Detect which cell encompasses the target text, then output its [X, Y] center coordinate. 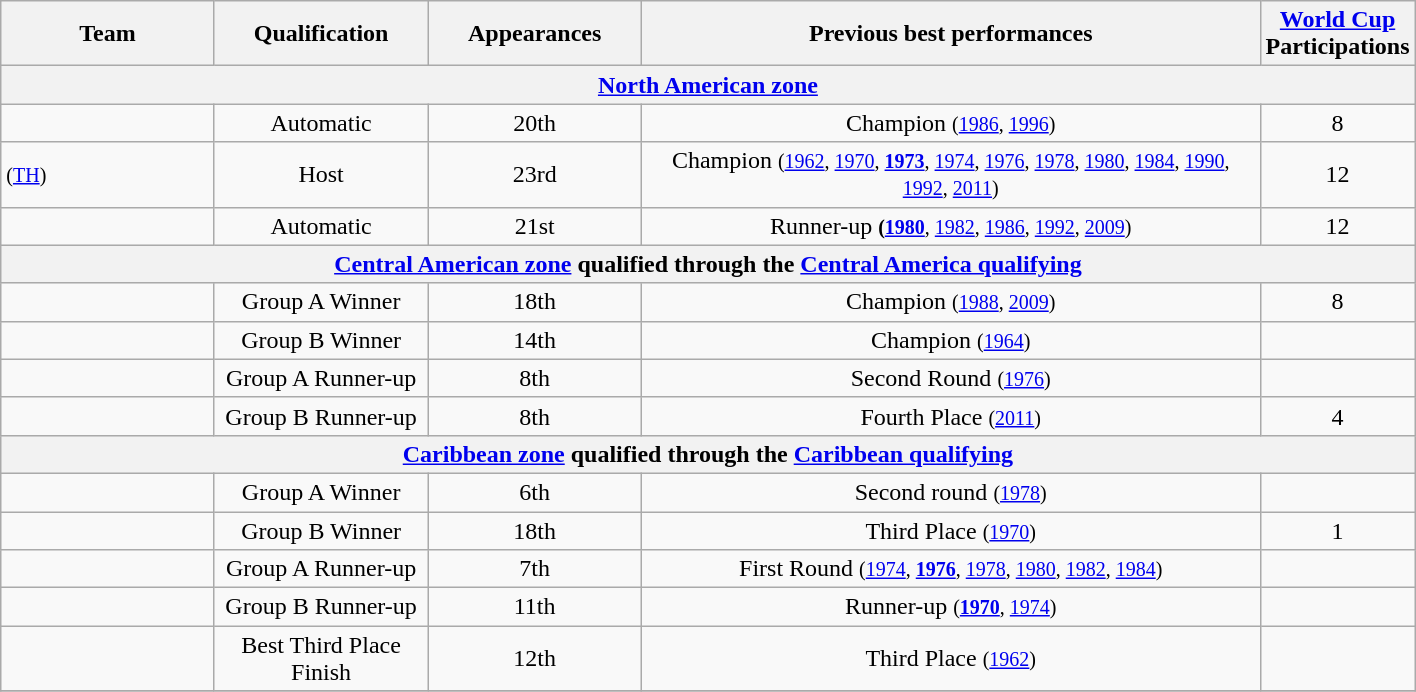
Previous best performances [950, 34]
Second Round (1976) [950, 378]
North American zone [708, 85]
First Round (1974, 1976, 1978, 1980, 1982, 1984) [950, 569]
Champion (1986, 1996) [950, 123]
Third Place (1970) [950, 531]
4 [1338, 416]
21st [535, 226]
Fourth Place (2011) [950, 416]
Best Third Place Finish [321, 658]
Team [108, 34]
11th [535, 607]
20th [535, 123]
Third Place (1962) [950, 658]
Champion (1962, 1970, 1973, 1974, 1976, 1978, 1980, 1984, 1990, 1992, 2011) [950, 174]
1 [1338, 531]
Runner-up (1980, 1982, 1986, 1992, 2009) [950, 226]
6th [535, 492]
World Cup Participations [1338, 34]
Qualification [321, 34]
23rd [535, 174]
7th [535, 569]
(TH) [108, 174]
Runner-up (1970, 1974) [950, 607]
12th [535, 658]
Central American zone qualified through the Central America qualifying [708, 264]
Second round (1978) [950, 492]
Appearances [535, 34]
Champion (1988, 2009) [950, 302]
Host [321, 174]
14th [535, 340]
Champion (1964) [950, 340]
Caribbean zone qualified through the Caribbean qualifying [708, 454]
